For the text-containing cell, return its midpoint in [X, Y] coordinate format. 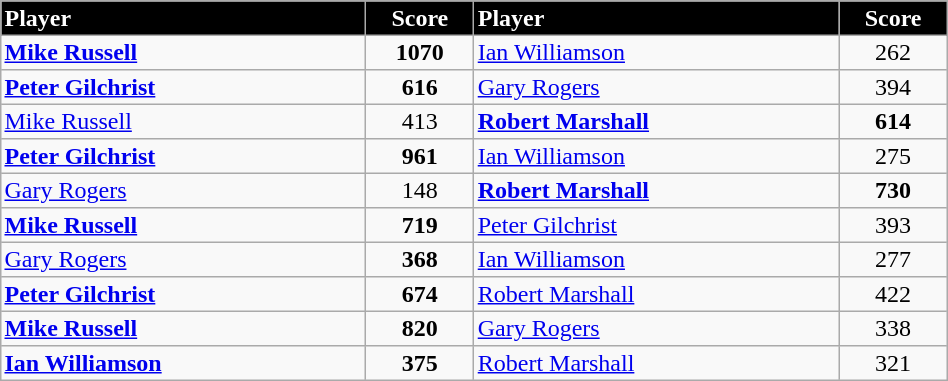
719 [420, 225]
614 [893, 121]
820 [420, 328]
730 [893, 190]
961 [420, 156]
674 [420, 294]
148 [420, 190]
368 [420, 259]
413 [420, 121]
1070 [420, 52]
375 [420, 363]
275 [893, 156]
277 [893, 259]
394 [893, 87]
616 [420, 87]
262 [893, 52]
393 [893, 225]
422 [893, 294]
321 [893, 363]
338 [893, 328]
